Detect which cell encompasses the target text, then output its [x, y] center coordinate. 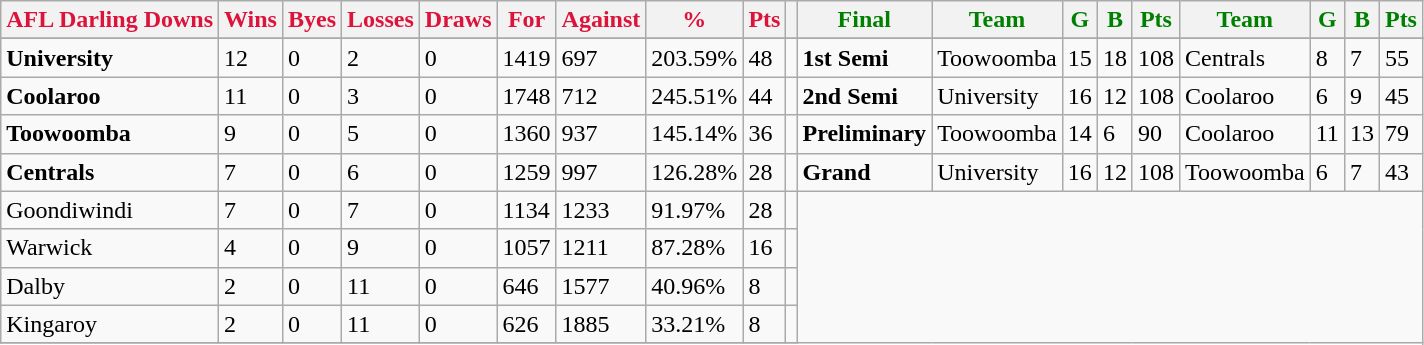
1259 [526, 172]
126.28% [694, 172]
AFL Darling Downs [110, 20]
90 [1156, 134]
203.59% [694, 58]
1134 [526, 210]
646 [526, 286]
1885 [601, 324]
14 [1080, 134]
997 [601, 172]
3 [381, 96]
Grand [864, 172]
Warwick [110, 248]
1360 [526, 134]
697 [601, 58]
% [694, 20]
Losses [381, 20]
44 [764, 96]
5 [381, 134]
Wins [251, 20]
13 [1362, 134]
4 [251, 248]
712 [601, 96]
145.14% [694, 134]
1057 [526, 248]
Dalby [110, 286]
1577 [601, 286]
Goondiwindi [110, 210]
Draws [458, 20]
87.28% [694, 248]
15 [1080, 58]
1211 [601, 248]
For [526, 20]
1st Semi [864, 58]
40.96% [694, 286]
36 [764, 134]
Byes [312, 20]
1748 [526, 96]
1419 [526, 58]
91.97% [694, 210]
18 [1114, 58]
Preliminary [864, 134]
245.51% [694, 96]
1233 [601, 210]
43 [1400, 172]
55 [1400, 58]
Final [864, 20]
937 [601, 134]
45 [1400, 96]
Kingaroy [110, 324]
Against [601, 20]
48 [764, 58]
79 [1400, 134]
626 [526, 324]
33.21% [694, 324]
2nd Semi [864, 96]
